Search for the cell housing the specified text and yield its (X, Y) center coordinate. 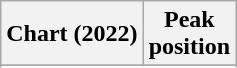
Chart (2022) (72, 34)
Peakposition (189, 34)
